For the text-containing cell, return its midpoint in [x, y] coordinate format. 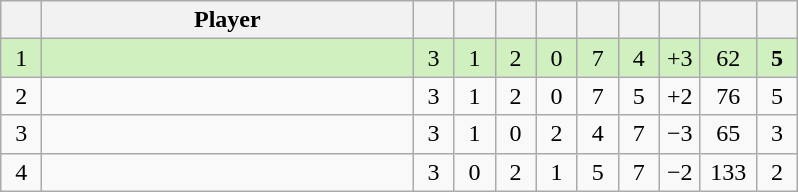
+3 [680, 58]
−2 [680, 172]
62 [728, 58]
65 [728, 134]
76 [728, 96]
133 [728, 172]
−3 [680, 134]
Player [228, 20]
+2 [680, 96]
